Return the (x, y) coordinate for the center point of the cell that contains the specified text.  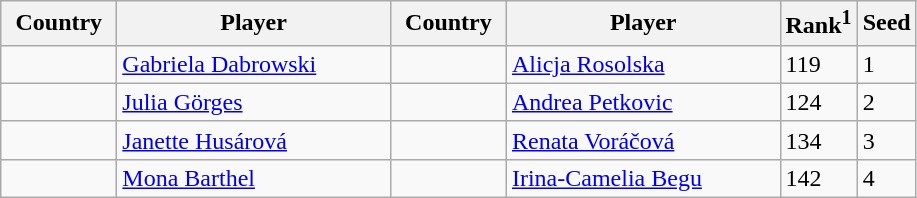
Julia Görges (254, 102)
4 (886, 178)
142 (818, 178)
Alicja Rosolska (643, 64)
Irina-Camelia Begu (643, 178)
1 (886, 64)
2 (886, 102)
124 (818, 102)
Rank1 (818, 24)
Janette Husárová (254, 140)
Andrea Petkovic (643, 102)
134 (818, 140)
Mona Barthel (254, 178)
Renata Voráčová (643, 140)
3 (886, 140)
119 (818, 64)
Gabriela Dabrowski (254, 64)
Seed (886, 24)
